Capture the cell that displays the provided text and extract its (x, y) central coordinate. 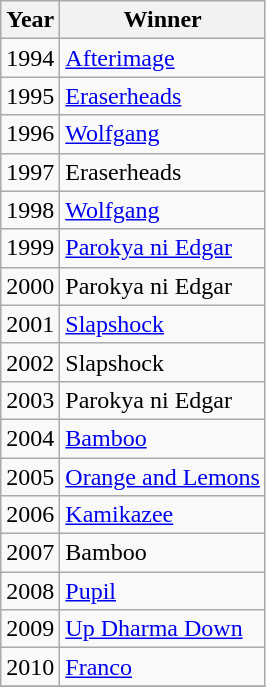
2007 (30, 553)
Pupil (163, 591)
2008 (30, 591)
2006 (30, 515)
Orange and Lemons (163, 477)
Franco (163, 667)
2001 (30, 324)
1997 (30, 172)
Kamikazee (163, 515)
2003 (30, 400)
2004 (30, 438)
Up Dharma Down (163, 629)
1996 (30, 134)
2005 (30, 477)
Winner (163, 20)
1998 (30, 210)
1999 (30, 248)
2009 (30, 629)
2002 (30, 362)
2010 (30, 667)
1995 (30, 96)
1994 (30, 58)
2000 (30, 286)
Afterimage (163, 58)
Year (30, 20)
